Scan for the cell matching the given text and deliver its (X, Y) coordinate at center. 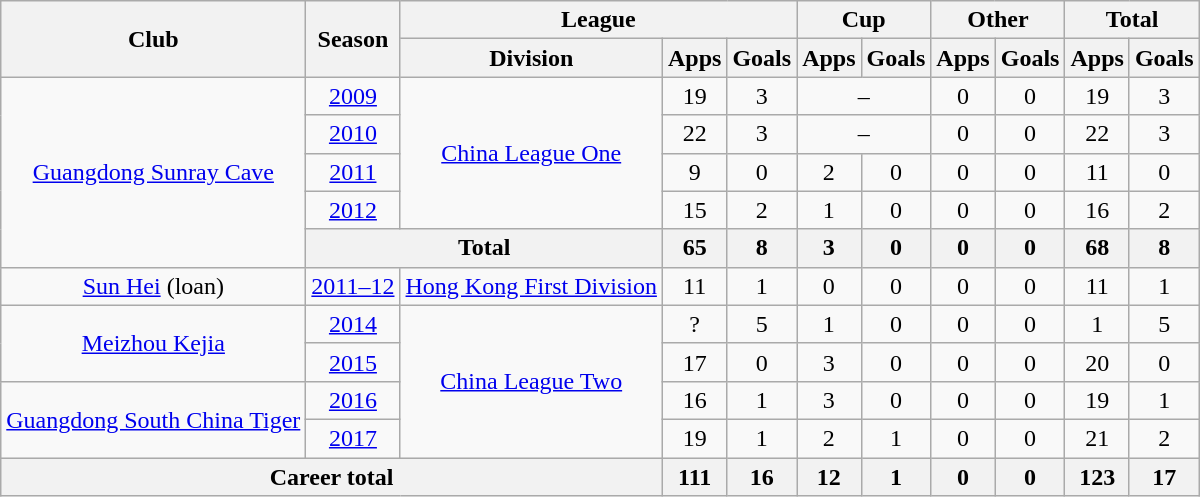
2016 (353, 400)
2010 (353, 134)
2011 (353, 172)
Division (531, 58)
65 (694, 248)
12 (829, 477)
Club (154, 39)
2009 (353, 96)
123 (1097, 477)
? (694, 324)
68 (1097, 248)
111 (694, 477)
21 (1097, 438)
2014 (353, 324)
Guangdong Sunray Cave (154, 172)
Guangdong South China Tiger (154, 419)
20 (1097, 362)
Hong Kong First Division (531, 286)
9 (694, 172)
China League Two (531, 381)
Meizhou Kejia (154, 343)
2012 (353, 210)
League (598, 20)
Cup (864, 20)
2011–12 (353, 286)
15 (694, 210)
2015 (353, 362)
2017 (353, 438)
Career total (332, 477)
Other (998, 20)
China League One (531, 153)
Season (353, 39)
Sun Hei (loan) (154, 286)
